Provide the [x, y] coordinate of the cell's center where the given text is located.  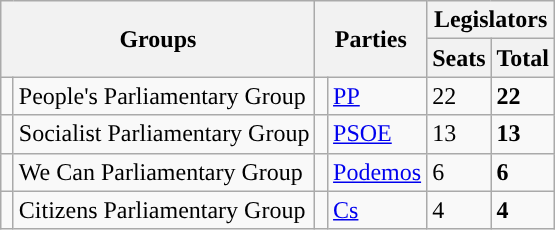
Parties [371, 39]
Legislators [491, 20]
Podemos [378, 172]
PSOE [378, 134]
People's Parliamentary Group [164, 96]
Cs [378, 210]
Socialist Parliamentary Group [164, 134]
Total [523, 58]
Groups [158, 39]
Citizens Parliamentary Group [164, 210]
PP [378, 96]
Seats [459, 58]
We Can Parliamentary Group [164, 172]
